Return [X, Y] of the center of cell containing provided text 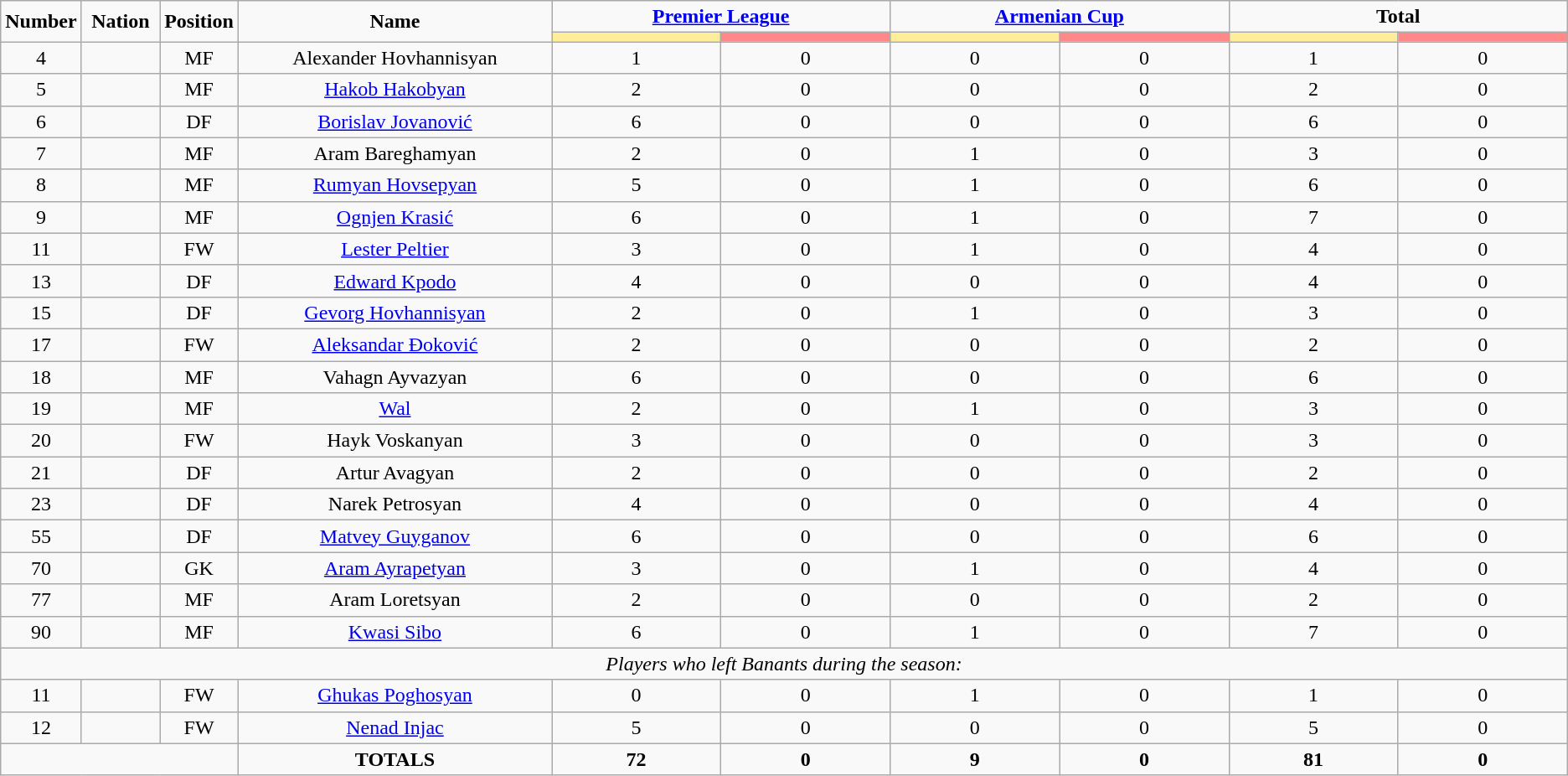
Lester Peltier [395, 249]
Aram Bareghamyan [395, 153]
Rumyan Hovsepyan [395, 185]
Position [199, 22]
15 [41, 313]
Aram Ayrapetyan [395, 568]
TOTALS [395, 759]
Total [1398, 17]
Borislav Jovanović [395, 122]
Players who left Banants during the season: [784, 664]
Artur Avagyan [395, 473]
70 [41, 568]
Aram Loretsyan [395, 600]
Matvey Guyganov [395, 536]
8 [41, 185]
GK [199, 568]
Wal [395, 409]
18 [41, 376]
Alexander Hovhannisyan [395, 58]
19 [41, 409]
Gevorg Hovhannisyan [395, 313]
Kwasi Sibo [395, 632]
Ghukas Poghosyan [395, 696]
Premier League [720, 17]
Edward Kpodo [395, 281]
20 [41, 441]
12 [41, 727]
Number [41, 22]
Aleksandar Đoković [395, 344]
77 [41, 600]
13 [41, 281]
Hayk Voskanyan [395, 441]
Narek Petrosyan [395, 504]
55 [41, 536]
Nenad Injac [395, 727]
90 [41, 632]
21 [41, 473]
23 [41, 504]
72 [636, 759]
17 [41, 344]
Name [395, 22]
Hakob Hakobyan [395, 90]
Ognjen Krasić [395, 217]
81 [1313, 759]
Vahagn Ayvazyan [395, 376]
Armenian Cup [1060, 17]
Nation [121, 22]
